Find where the given text appears and provide that cell's center as (x, y) coordinate. 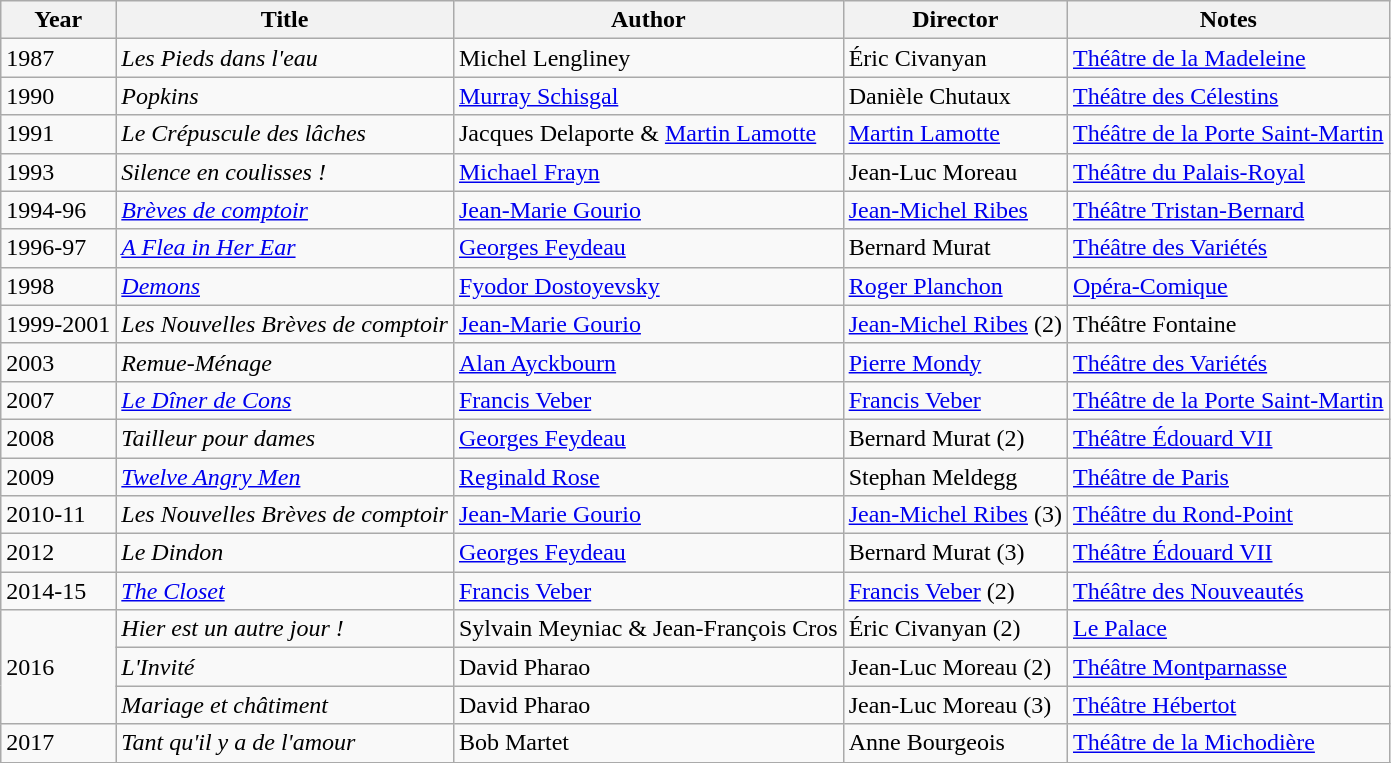
Pierre Mondy (955, 362)
Stephan Meldegg (955, 477)
Twelve Angry Men (285, 477)
Mariage et châtiment (285, 705)
2016 (58, 667)
1990 (58, 96)
Author (648, 20)
Éric Civanyan (955, 58)
Notes (1228, 20)
Tant qu'il y a de l'amour (285, 743)
Théâtre du Rond-Point (1228, 515)
Théâtre du Palais-Royal (1228, 172)
Director (955, 20)
Jean-Luc Moreau (955, 172)
2010-11 (58, 515)
Théâtre des Nouveautés (1228, 591)
2009 (58, 477)
Danièle Chutaux (955, 96)
Théâtre de la Michodière (1228, 743)
1999-2001 (58, 324)
2003 (58, 362)
Michel Lengliney (648, 58)
Bernard Murat (955, 248)
Martin Lamotte (955, 134)
2012 (58, 553)
2007 (58, 400)
Jacques Delaporte & Martin Lamotte (648, 134)
2017 (58, 743)
1998 (58, 286)
Théâtre Montparnasse (1228, 667)
Théâtre Tristan-Bernard (1228, 210)
Michael Frayn (648, 172)
Year (58, 20)
Fyodor Dostoyevsky (648, 286)
Théâtre des Célestins (1228, 96)
Le Dîner de Cons (285, 400)
Jean-Michel Ribes (3) (955, 515)
Silence en coulisses ! (285, 172)
Tailleur pour dames (285, 438)
1996-97 (58, 248)
Sylvain Meyniac & Jean-François Cros (648, 629)
1991 (58, 134)
Les Pieds dans l'eau (285, 58)
Le Crépuscule des lâches (285, 134)
Le Palace (1228, 629)
Francis Veber (2) (955, 591)
L'Invité (285, 667)
Bernard Murat (3) (955, 553)
2008 (58, 438)
Anne Bourgeois (955, 743)
Bob Martet (648, 743)
Alan Ayckbourn (648, 362)
Théâtre Hébertot (1228, 705)
Jean-Michel Ribes (955, 210)
1987 (58, 58)
Éric Civanyan (2) (955, 629)
Théâtre de Paris (1228, 477)
Hier est un autre jour ! (285, 629)
Jean-Michel Ribes (2) (955, 324)
Demons (285, 286)
A Flea in Her Ear (285, 248)
Le Dindon (285, 553)
Murray Schisgal (648, 96)
Théâtre de la Madeleine (1228, 58)
Théâtre Fontaine (1228, 324)
1994-96 (58, 210)
Brèves de comptoir (285, 210)
2014-15 (58, 591)
Jean-Luc Moreau (3) (955, 705)
Remue-Ménage (285, 362)
Reginald Rose (648, 477)
Title (285, 20)
The Closet (285, 591)
Opéra-Comique (1228, 286)
1993 (58, 172)
Jean-Luc Moreau (2) (955, 667)
Roger Planchon (955, 286)
Popkins (285, 96)
Bernard Murat (2) (955, 438)
